From the cell containing the given text, extract its center point as [x, y] coordinate. 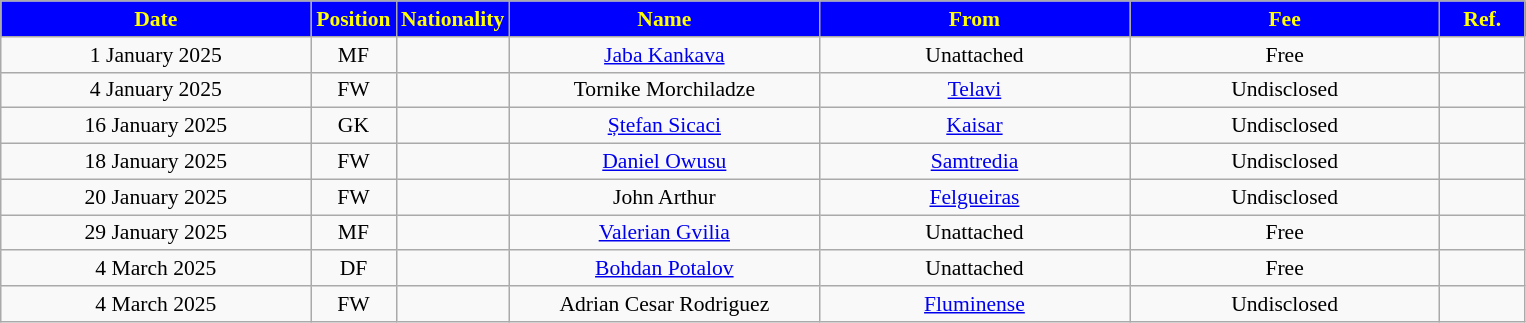
Position [354, 19]
DF [354, 269]
Bohdan Potalov [664, 269]
Jaba Kankava [664, 55]
18 January 2025 [156, 162]
Valerian Gvilia [664, 233]
Daniel Owusu [664, 162]
Name [664, 19]
Date [156, 19]
John Arthur [664, 197]
20 January 2025 [156, 197]
16 January 2025 [156, 126]
Felgueiras [974, 197]
From [974, 19]
Fluminense [974, 304]
Tornike Morchiladze [664, 90]
Samtredia [974, 162]
Nationality [452, 19]
1 January 2025 [156, 55]
GK [354, 126]
29 January 2025 [156, 233]
Fee [1285, 19]
Adrian Cesar Rodriguez [664, 304]
Telavi [974, 90]
Ștefan Sicaci [664, 126]
Ref. [1482, 19]
Kaisar [974, 126]
4 January 2025 [156, 90]
